Pinpoint the cell where the given text exists, returning its (X, Y) midpoint coordinate. 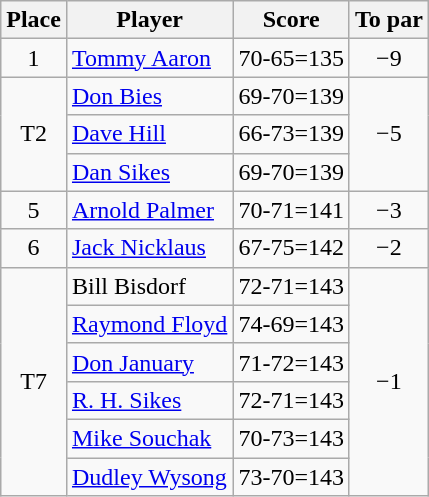
Jack Nicklaus (149, 248)
−9 (388, 58)
−2 (388, 248)
T7 (34, 381)
Tommy Aaron (149, 58)
1 (34, 58)
Don January (149, 362)
R. H. Sikes (149, 400)
Mike Souchak (149, 438)
To par (388, 20)
73-70=143 (292, 477)
67-75=142 (292, 248)
Player (149, 20)
Score (292, 20)
Arnold Palmer (149, 210)
66-73=139 (292, 134)
Dudley Wysong (149, 477)
−1 (388, 381)
Raymond Floyd (149, 324)
Dave Hill (149, 134)
Don Bies (149, 96)
Place (34, 20)
−3 (388, 210)
71-72=143 (292, 362)
5 (34, 210)
Bill Bisdorf (149, 286)
70-65=135 (292, 58)
70-71=141 (292, 210)
−5 (388, 134)
T2 (34, 134)
70-73=143 (292, 438)
74-69=143 (292, 324)
6 (34, 248)
Dan Sikes (149, 172)
